Extract the (X, Y) coordinate from the center of the cell holding the provided text.  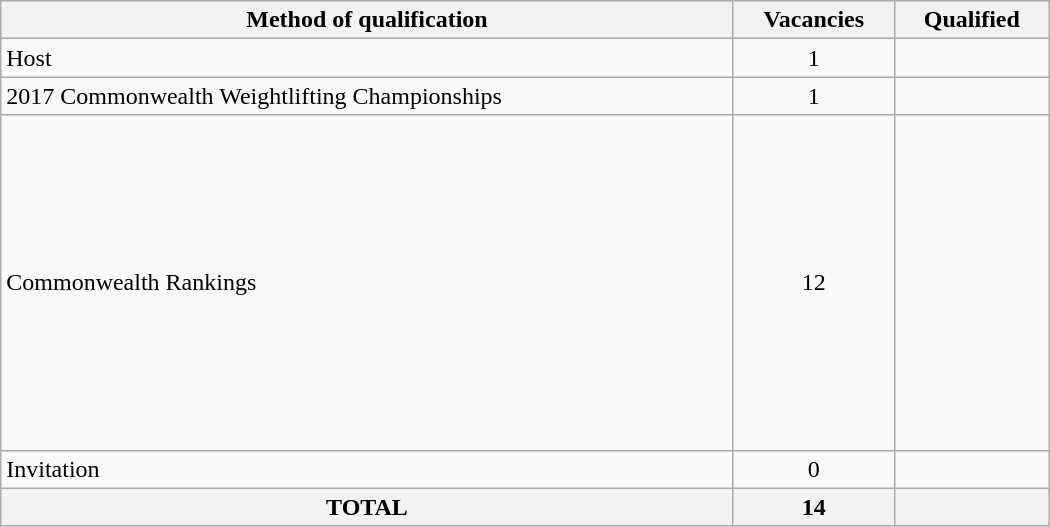
Vacancies (814, 20)
0 (814, 469)
Commonwealth Rankings (367, 282)
Host (367, 58)
TOTAL (367, 507)
Method of qualification (367, 20)
Qualified (972, 20)
Invitation (367, 469)
12 (814, 282)
14 (814, 507)
2017 Commonwealth Weightlifting Championships (367, 96)
